Return (x, y) of the center of cell containing provided text 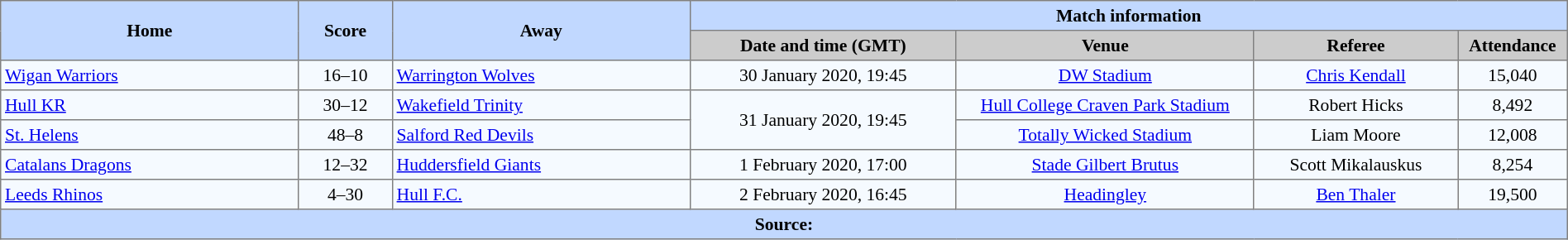
Totally Wicked Stadium (1105, 135)
Wigan Warriors (150, 75)
Hull F.C. (541, 194)
48–8 (346, 135)
Date and time (GMT) (823, 46)
16–10 (346, 75)
Ben Thaler (1355, 194)
Hull KR (150, 105)
Match information (1128, 16)
Huddersfield Giants (541, 165)
Salford Red Devils (541, 135)
2 February 2020, 16:45 (823, 194)
4–30 (346, 194)
Robert Hicks (1355, 105)
Score (346, 31)
8,254 (1513, 165)
Liam Moore (1355, 135)
Referee (1355, 46)
St. Helens (150, 135)
19,500 (1513, 194)
31 January 2020, 19:45 (823, 120)
30–12 (346, 105)
DW Stadium (1105, 75)
Source: (784, 224)
Warrington Wolves (541, 75)
8,492 (1513, 105)
Attendance (1513, 46)
Headingley (1105, 194)
Stade Gilbert Brutus (1105, 165)
Chris Kendall (1355, 75)
Home (150, 31)
Catalans Dragons (150, 165)
Venue (1105, 46)
Wakefield Trinity (541, 105)
30 January 2020, 19:45 (823, 75)
Leeds Rhinos (150, 194)
12,008 (1513, 135)
12–32 (346, 165)
Hull College Craven Park Stadium (1105, 105)
1 February 2020, 17:00 (823, 165)
Away (541, 31)
15,040 (1513, 75)
Scott Mikalauskus (1355, 165)
